Capture the cell that displays the provided text and extract its [x, y] central coordinate. 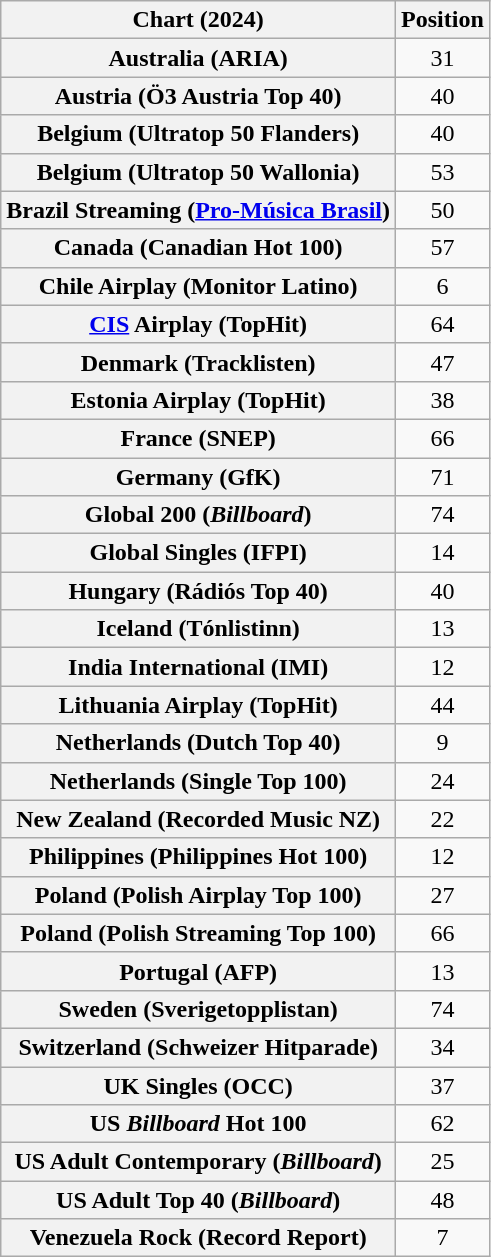
Netherlands (Single Top 100) [198, 781]
Netherlands (Dutch Top 40) [198, 743]
53 [443, 172]
US Billboard Hot 100 [198, 1124]
27 [443, 895]
Philippines (Philippines Hot 100) [198, 857]
Belgium (Ultratop 50 Flanders) [198, 134]
47 [443, 362]
Australia (ARIA) [198, 58]
Global 200 (Billboard) [198, 515]
CIS Airplay (TopHit) [198, 324]
7 [443, 1238]
Chile Airplay (Monitor Latino) [198, 286]
37 [443, 1085]
Poland (Polish Streaming Top 100) [198, 933]
Iceland (Tónlistinn) [198, 629]
71 [443, 477]
22 [443, 819]
14 [443, 553]
Sweden (Sverigetopplistan) [198, 1009]
US Adult Contemporary (Billboard) [198, 1162]
24 [443, 781]
62 [443, 1124]
48 [443, 1200]
Portugal (AFP) [198, 971]
25 [443, 1162]
34 [443, 1047]
Venezuela Rock (Record Report) [198, 1238]
Position [443, 20]
Belgium (Ultratop 50 Wallonia) [198, 172]
Estonia Airplay (TopHit) [198, 400]
Brazil Streaming (Pro-Música Brasil) [198, 210]
31 [443, 58]
57 [443, 248]
Global Singles (IFPI) [198, 553]
Chart (2024) [198, 20]
44 [443, 705]
Denmark (Tracklisten) [198, 362]
9 [443, 743]
France (SNEP) [198, 438]
Canada (Canadian Hot 100) [198, 248]
38 [443, 400]
50 [443, 210]
New Zealand (Recorded Music NZ) [198, 819]
Switzerland (Schweizer Hitparade) [198, 1047]
6 [443, 286]
US Adult Top 40 (Billboard) [198, 1200]
64 [443, 324]
Lithuania Airplay (TopHit) [198, 705]
UK Singles (OCC) [198, 1085]
India International (IMI) [198, 667]
Germany (GfK) [198, 477]
Hungary (Rádiós Top 40) [198, 591]
Austria (Ö3 Austria Top 40) [198, 96]
Poland (Polish Airplay Top 100) [198, 895]
